Determine the (x, y) coordinate at the center of the cell enclosing the given text.  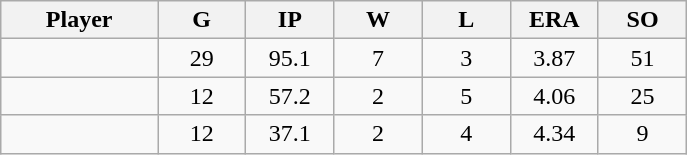
Player (80, 20)
29 (202, 58)
4.06 (554, 96)
51 (642, 58)
9 (642, 134)
57.2 (290, 96)
4.34 (554, 134)
3.87 (554, 58)
5 (466, 96)
W (378, 20)
25 (642, 96)
95.1 (290, 58)
3 (466, 58)
G (202, 20)
ERA (554, 20)
IP (290, 20)
L (466, 20)
4 (466, 134)
SO (642, 20)
37.1 (290, 134)
7 (378, 58)
